Locate the cell with the specified text and output its [X, Y] center coordinate. 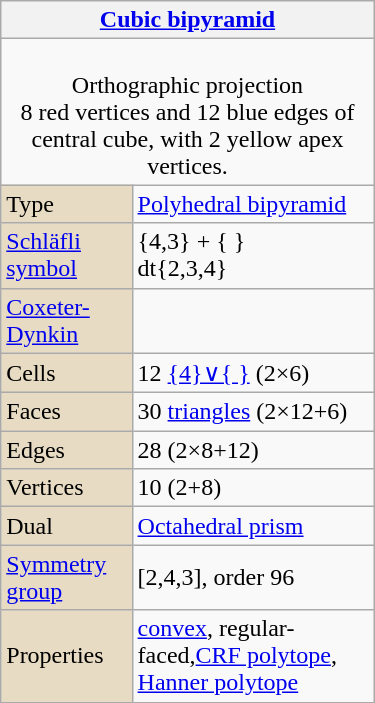
Orthographic projection8 red vertices and 12 blue edges of central cube, with 2 yellow apex vertices. [188, 112]
Dual [66, 526]
28 (2×8+12) [253, 450]
Symmetry group [66, 578]
30 triangles (2×12+6) [253, 412]
Schläfli symbol [66, 256]
Polyhedral bipyramid [253, 204]
12 {4}∨{ } (2×6) [253, 373]
[2,4,3], order 96 [253, 578]
Properties [66, 656]
Cubic bipyramid [188, 20]
Faces [66, 412]
Cells [66, 373]
10 (2+8) [253, 488]
{4,3} + { }dt{2,3,4} [253, 256]
convex, regular-faced,CRF polytope, Hanner polytope [253, 656]
Coxeter-Dynkin [66, 320]
Octahedral prism [253, 526]
Type [66, 204]
Edges [66, 450]
Vertices [66, 488]
